Search for the cell housing the specified text and yield its (x, y) center coordinate. 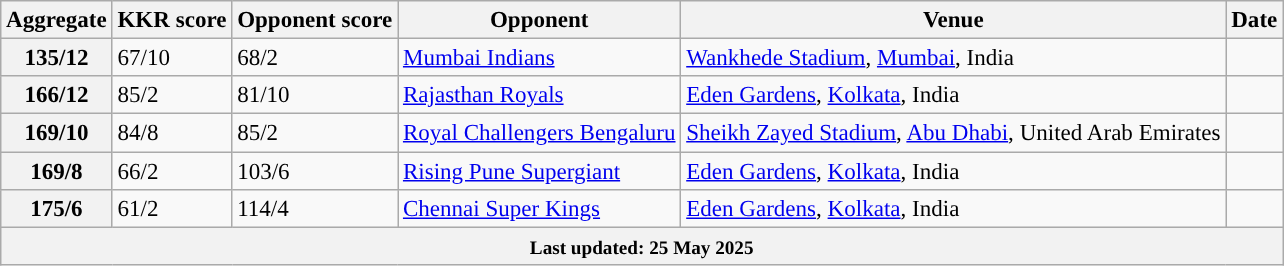
169/10 (56, 133)
114/4 (315, 209)
Wankhede Stadium, Mumbai, India (954, 58)
Opponent score (315, 20)
Date (1254, 20)
Rising Pune Supergiant (540, 171)
103/6 (315, 171)
Venue (954, 20)
67/10 (172, 58)
61/2 (172, 209)
Aggregate (56, 20)
169/8 (56, 171)
166/12 (56, 95)
KKR score (172, 20)
Chennai Super Kings (540, 209)
Sheikh Zayed Stadium, Abu Dhabi, United Arab Emirates (954, 133)
66/2 (172, 171)
Mumbai Indians (540, 58)
175/6 (56, 209)
135/12 (56, 58)
Rajasthan Royals (540, 95)
84/8 (172, 133)
81/10 (315, 95)
Royal Challengers Bengaluru (540, 133)
Opponent (540, 20)
68/2 (315, 58)
Last updated: 25 May 2025 (642, 246)
